Determine the [X, Y] coordinate at the center of the cell enclosing the given text.  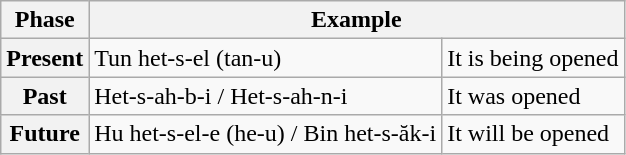
Het-s-ah-b-i / Het-s-ah-n-i [266, 96]
It was opened [533, 96]
Phase [45, 20]
It will be opened [533, 134]
Future [45, 134]
Present [45, 58]
Example [356, 20]
Past [45, 96]
It is being opened [533, 58]
Hu het-s-el-e (he-u) / Bin het-s-ăk-i [266, 134]
Tun het-s-el (tan-u) [266, 58]
